Find where the given text appears and provide that cell's center as (x, y) coordinate. 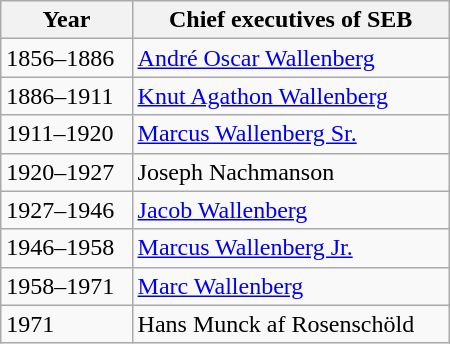
Chief executives of SEB (290, 20)
1911–1920 (66, 134)
Year (66, 20)
Joseph Nachmanson (290, 172)
Marc Wallenberg (290, 286)
Marcus Wallenberg Jr. (290, 248)
1946–1958 (66, 248)
Jacob Wallenberg (290, 210)
1920–1927 (66, 172)
1856–1886 (66, 58)
Marcus Wallenberg Sr. (290, 134)
1971 (66, 324)
1886–1911 (66, 96)
1927–1946 (66, 210)
André Oscar Wallenberg (290, 58)
Knut Agathon Wallenberg (290, 96)
1958–1971 (66, 286)
Hans Munck af Rosenschöld (290, 324)
